Return the [x, y] coordinate for the center point of the cell that contains the specified text.  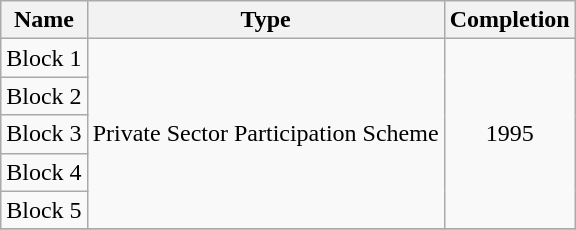
Private Sector Participation Scheme [266, 134]
Completion [510, 20]
Block 2 [44, 96]
Type [266, 20]
Block 3 [44, 134]
1995 [510, 134]
Block 5 [44, 210]
Block 1 [44, 58]
Name [44, 20]
Block 4 [44, 172]
